Locate the cell with the specified text and output its [x, y] center coordinate. 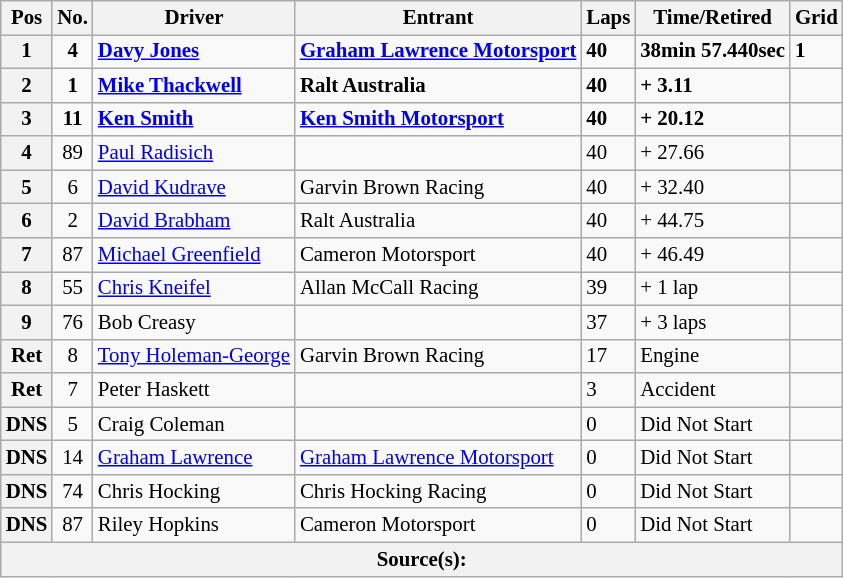
Driver [194, 18]
14 [72, 458]
Chris Hocking [194, 491]
Entrant [438, 18]
+ 20.12 [712, 119]
+ 32.40 [712, 187]
Davy Jones [194, 51]
Pos [27, 18]
Riley Hopkins [194, 525]
Craig Coleman [194, 424]
David Kudrave [194, 187]
Paul Radisich [194, 153]
37 [608, 322]
Tony Holeman-George [194, 356]
Ken Smith [194, 119]
Ken Smith Motorsport [438, 119]
Accident [712, 390]
+ 1 lap [712, 288]
76 [72, 322]
+ 3.11 [712, 85]
Allan McCall Racing [438, 288]
Mike Thackwell [194, 85]
Michael Greenfield [194, 255]
+ 3 laps [712, 322]
No. [72, 18]
74 [72, 491]
11 [72, 119]
38min 57.440sec [712, 51]
Graham Lawrence [194, 458]
89 [72, 153]
Grid [816, 18]
Peter Haskett [194, 390]
Laps [608, 18]
David Brabham [194, 221]
Chris Kneifel [194, 288]
55 [72, 288]
Engine [712, 356]
Time/Retired [712, 18]
17 [608, 356]
Bob Creasy [194, 322]
+ 44.75 [712, 221]
+ 46.49 [712, 255]
Source(s): [422, 559]
9 [27, 322]
Chris Hocking Racing [438, 491]
+ 27.66 [712, 153]
39 [608, 288]
